Scan for the cell matching the given text and deliver its [x, y] coordinate at center. 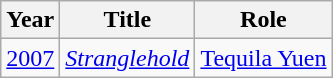
Year [30, 20]
2007 [30, 58]
Stranglehold [128, 58]
Tequila Yuen [264, 58]
Role [264, 20]
Title [128, 20]
